Capture the cell that displays the provided text and extract its [X, Y] central coordinate. 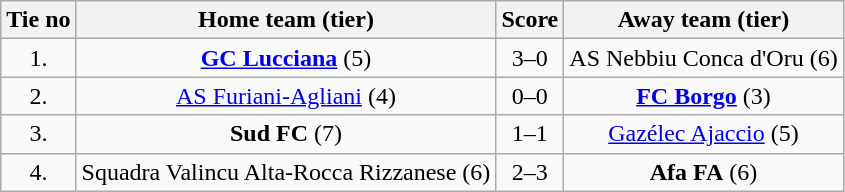
Gazélec Ajaccio (5) [704, 134]
AS Nebbiu Conca d'Oru (6) [704, 58]
2. [38, 96]
1–1 [530, 134]
Score [530, 20]
Sud FC (7) [286, 134]
4. [38, 172]
FC Borgo (3) [704, 96]
GC Lucciana (5) [286, 58]
Tie no [38, 20]
0–0 [530, 96]
Afa FA (6) [704, 172]
3. [38, 134]
Squadra Valincu Alta-Rocca Rizzanese (6) [286, 172]
Away team (tier) [704, 20]
1. [38, 58]
2–3 [530, 172]
Home team (tier) [286, 20]
AS Furiani-Agliani (4) [286, 96]
3–0 [530, 58]
